Pinpoint the cell where the given text exists, returning its [X, Y] midpoint coordinate. 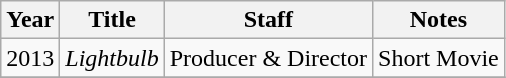
Year [30, 20]
Staff [268, 20]
2013 [30, 58]
Short Movie [439, 58]
Title [112, 20]
Producer & Director [268, 58]
Lightbulb [112, 58]
Notes [439, 20]
